Search for the cell housing the specified text and yield its (x, y) center coordinate. 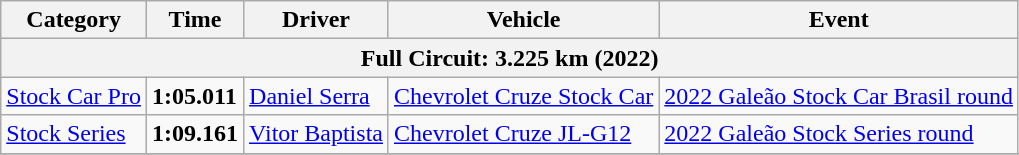
1:05.011 (194, 96)
Category (74, 20)
1:09.161 (194, 134)
Chevrolet Cruze Stock Car (523, 96)
Stock Series (74, 134)
Stock Car Pro (74, 96)
2022 Galeão Stock Series round (839, 134)
Vitor Baptista (316, 134)
Driver (316, 20)
Vehicle (523, 20)
2022 Galeão Stock Car Brasil round (839, 96)
Chevrolet Cruze JL-G12 (523, 134)
Daniel Serra (316, 96)
Event (839, 20)
Full Circuit: 3.225 km (2022) (510, 58)
Time (194, 20)
